Output the (x, y) coordinate of the center of the cell containing the given text.  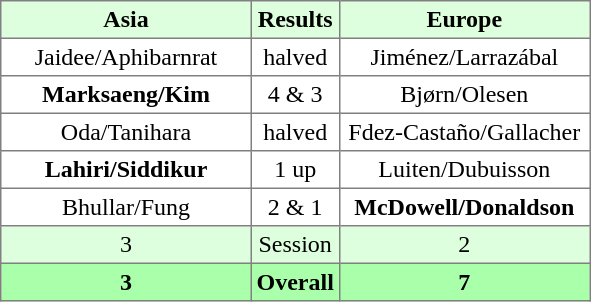
Oda/Tanihara (126, 132)
Bhullar/Fung (126, 207)
Asia (126, 20)
Jaidee/Aphibarnrat (126, 57)
Jiménez/Larrazábal (464, 57)
McDowell/Donaldson (464, 207)
Europe (464, 20)
Fdez-Castaño/Gallacher (464, 132)
Lahiri/Siddikur (126, 170)
2 & 1 (295, 207)
Overall (295, 282)
2 (464, 245)
7 (464, 282)
Luiten/Dubuisson (464, 170)
Session (295, 245)
Bjørn/Olesen (464, 95)
Marksaeng/Kim (126, 95)
Results (295, 20)
4 & 3 (295, 95)
1 up (295, 170)
